Output the [x, y] coordinate of the center of the cell containing the given text.  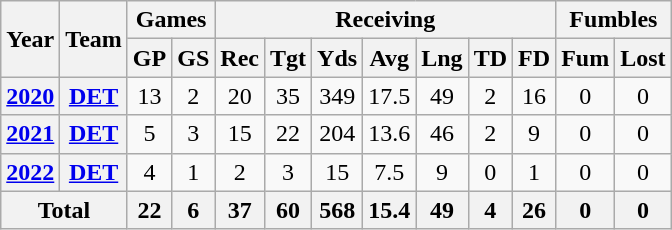
35 [288, 96]
2022 [30, 172]
Receiving [386, 20]
204 [338, 134]
Games [170, 20]
Rec [240, 58]
13.6 [390, 134]
2021 [30, 134]
16 [534, 96]
Total [64, 210]
349 [338, 96]
Tgt [288, 58]
Lng [442, 58]
FD [534, 58]
7.5 [390, 172]
Fumbles [614, 20]
GS [194, 58]
568 [338, 210]
Lost [643, 58]
37 [240, 210]
Fum [586, 58]
Year [30, 39]
5 [149, 134]
2020 [30, 96]
60 [288, 210]
46 [442, 134]
Team [94, 39]
Yds [338, 58]
26 [534, 210]
TD [490, 58]
15.4 [390, 210]
13 [149, 96]
6 [194, 210]
17.5 [390, 96]
Avg [390, 58]
20 [240, 96]
GP [149, 58]
